Return the (x, y) coordinate for the center point of the cell that contains the specified text.  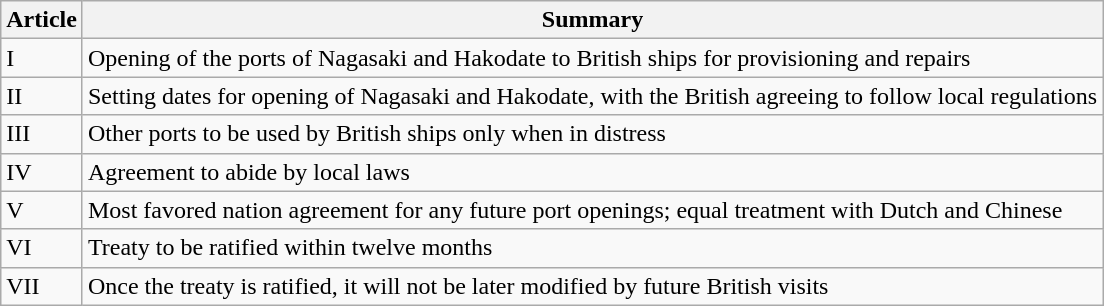
Treaty to be ratified within twelve months (592, 248)
VII (42, 286)
Agreement to abide by local laws (592, 172)
Opening of the ports of Nagasaki and Hakodate to British ships for provisioning and repairs (592, 58)
Summary (592, 20)
VI (42, 248)
Most favored nation agreement for any future port openings; equal treatment with Dutch and Chinese (592, 210)
I (42, 58)
V (42, 210)
Article (42, 20)
Once the treaty is ratified, it will not be later modified by future British visits (592, 286)
III (42, 134)
IV (42, 172)
Setting dates for opening of Nagasaki and Hakodate, with the British agreeing to follow local regulations (592, 96)
II (42, 96)
Other ports to be used by British ships only when in distress (592, 134)
